Search for the cell housing the specified text and yield its (X, Y) center coordinate. 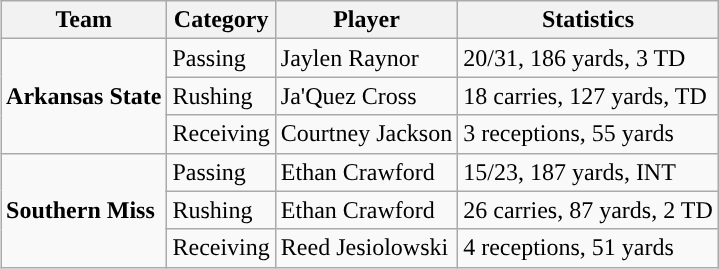
Category (221, 20)
Player (366, 20)
4 receptions, 51 yards (588, 248)
Southern Miss (84, 210)
Courtney Jackson (366, 134)
15/23, 187 yards, INT (588, 172)
26 carries, 87 yards, 2 TD (588, 210)
Statistics (588, 20)
Reed Jesiolowski (366, 248)
Jaylen Raynor (366, 58)
3 receptions, 55 yards (588, 134)
18 carries, 127 yards, TD (588, 96)
Ja'Quez Cross (366, 96)
20/31, 186 yards, 3 TD (588, 58)
Arkansas State (84, 96)
Team (84, 20)
